Search for the cell housing the specified text and yield its [X, Y] center coordinate. 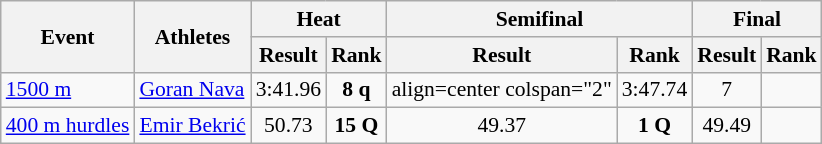
Heat [319, 19]
1500 m [68, 90]
15 Q [356, 126]
3:47.74 [654, 90]
7 [726, 90]
Emir Bekrić [192, 126]
1 Q [654, 126]
Event [68, 36]
49.49 [726, 126]
Semifinal [540, 19]
400 m hurdles [68, 126]
Final [756, 19]
Athletes [192, 36]
8 q [356, 90]
3:41.96 [288, 90]
50.73 [288, 126]
49.37 [502, 126]
align=center colspan="2" [502, 90]
Goran Nava [192, 90]
